Output the [X, Y] coordinate of the center of the cell containing the given text.  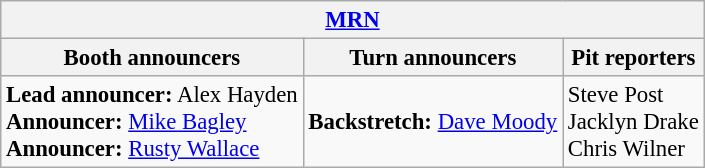
MRN [352, 20]
Steve PostJacklyn DrakeChris Wilner [634, 122]
Turn announcers [432, 58]
Lead announcer: Alex HaydenAnnouncer: Mike BagleyAnnouncer: Rusty Wallace [152, 122]
Booth announcers [152, 58]
Backstretch: Dave Moody [432, 122]
Pit reporters [634, 58]
